Detect which cell encompasses the target text, then output its [x, y] center coordinate. 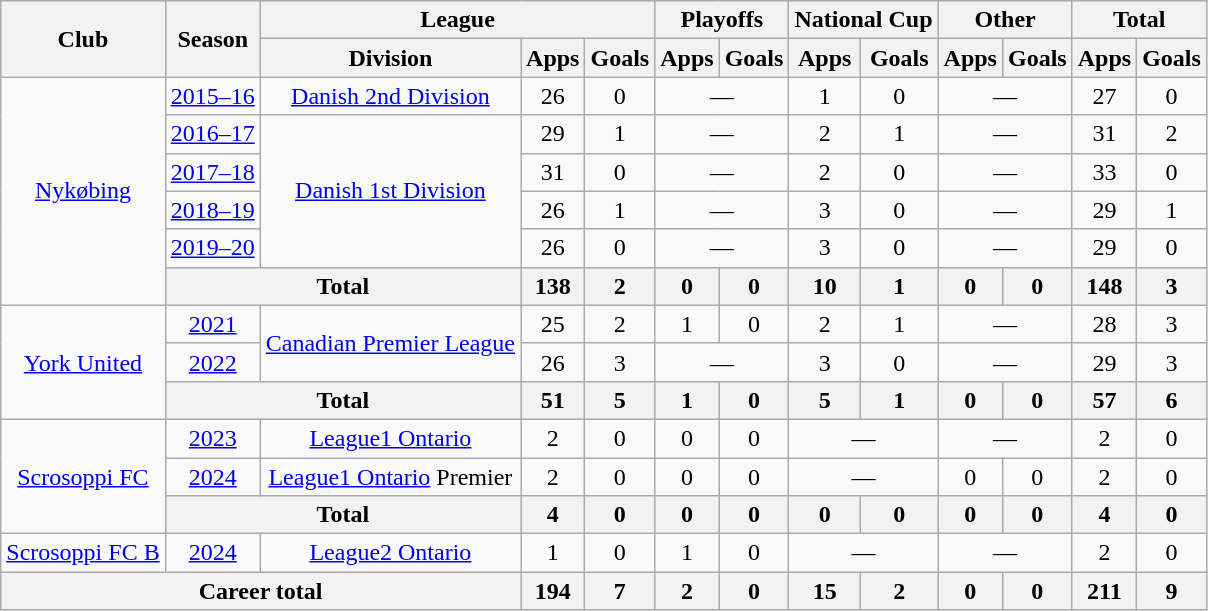
6 [1172, 400]
25 [553, 324]
Season [212, 39]
2015–16 [212, 96]
Playoffs [722, 20]
Scrosoppi FC [83, 476]
2018–19 [212, 210]
7 [620, 591]
League1 Ontario [390, 438]
57 [1104, 400]
15 [825, 591]
33 [1104, 172]
League [457, 20]
Club [83, 39]
2022 [212, 362]
28 [1104, 324]
2017–18 [212, 172]
194 [553, 591]
2021 [212, 324]
10 [825, 286]
Canadian Premier League [390, 343]
2016–17 [212, 134]
Nykøbing [83, 191]
211 [1104, 591]
York United [83, 362]
27 [1104, 96]
9 [1172, 591]
Other [1005, 20]
National Cup [864, 20]
League2 Ontario [390, 553]
2023 [212, 438]
2019–20 [212, 248]
Career total [261, 591]
Danish 1st Division [390, 191]
League1 Ontario Premier [390, 477]
51 [553, 400]
Division [390, 58]
Scrosoppi FC B [83, 553]
Danish 2nd Division [390, 96]
138 [553, 286]
148 [1104, 286]
